Search for the cell housing the specified text and yield its (X, Y) center coordinate. 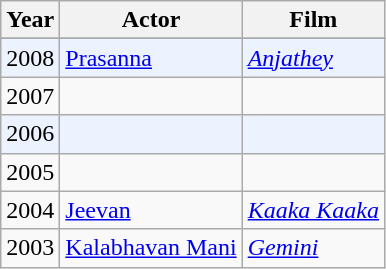
Actor (151, 20)
Prasanna (151, 58)
Gemini (313, 248)
Kalabhavan Mani (151, 248)
2008 (30, 58)
Film (313, 20)
Anjathey (313, 58)
Year (30, 20)
2003 (30, 248)
Kaaka Kaaka (313, 210)
2005 (30, 172)
2007 (30, 96)
2004 (30, 210)
Jeevan (151, 210)
2006 (30, 134)
